Locate the cell with the specified text and output its (x, y) center coordinate. 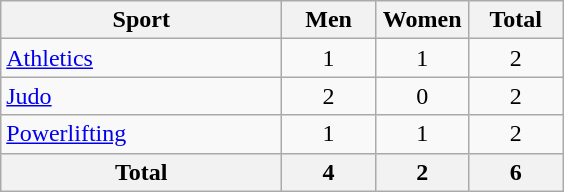
Sport (142, 20)
Powerlifting (142, 134)
Men (329, 20)
Women (422, 20)
0 (422, 96)
4 (329, 172)
6 (516, 172)
Judo (142, 96)
Athletics (142, 58)
